For the text-containing cell, return its midpoint in (x, y) coordinate format. 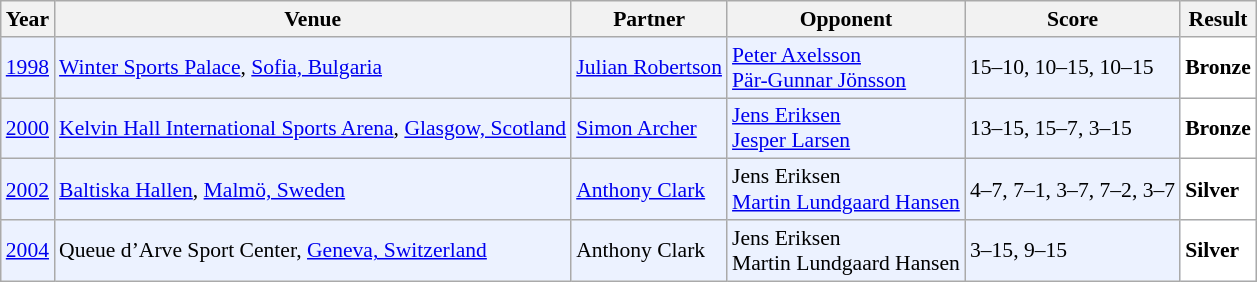
4–7, 7–1, 3–7, 7–2, 3–7 (1072, 190)
Julian Robertson (649, 68)
Winter Sports Palace, Sofia, Bulgaria (312, 68)
3–15, 9–15 (1072, 250)
Partner (649, 19)
Result (1218, 19)
Baltiska Hallen, Malmö, Sweden (312, 190)
Simon Archer (649, 128)
15–10, 10–15, 10–15 (1072, 68)
2004 (28, 250)
Queue d’Arve Sport Center, Geneva, Switzerland (312, 250)
13–15, 15–7, 3–15 (1072, 128)
1998 (28, 68)
2002 (28, 190)
Score (1072, 19)
2000 (28, 128)
Venue (312, 19)
Year (28, 19)
Peter Axelsson Pär-Gunnar Jönsson (846, 68)
Opponent (846, 19)
Kelvin Hall International Sports Arena, Glasgow, Scotland (312, 128)
Jens Eriksen Jesper Larsen (846, 128)
